Provide the (x, y) coordinate of the cell's center where the given text is located.  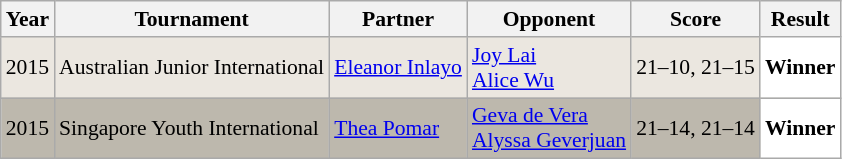
Thea Pomar (398, 128)
Australian Junior International (192, 68)
Joy Lai Alice Wu (549, 68)
Tournament (192, 19)
Score (696, 19)
21–14, 21–14 (696, 128)
Year (28, 19)
21–10, 21–15 (696, 68)
Singapore Youth International (192, 128)
Opponent (549, 19)
Geva de Vera Alyssa Geverjuan (549, 128)
Eleanor Inlayo (398, 68)
Partner (398, 19)
Result (800, 19)
